Extract the [X, Y] coordinate from the center of the cell holding the provided text.  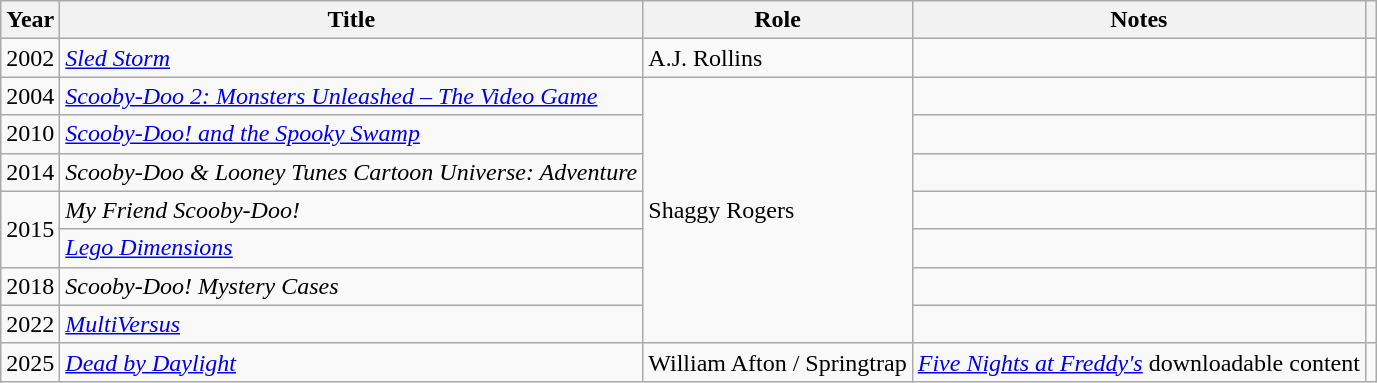
Dead by Daylight [352, 362]
Scooby-Doo 2: Monsters Unleashed – The Video Game [352, 96]
2018 [30, 286]
2022 [30, 324]
Scooby-Doo & Looney Tunes Cartoon Universe: Adventure [352, 172]
2004 [30, 96]
Five Nights at Freddy's downloadable content [1138, 362]
Title [352, 20]
2015 [30, 229]
My Friend Scooby-Doo! [352, 210]
Lego Dimensions [352, 248]
2002 [30, 58]
2014 [30, 172]
MultiVersus [352, 324]
Year [30, 20]
Scooby-Doo! Mystery Cases [352, 286]
2025 [30, 362]
2010 [30, 134]
Scooby-Doo! and the Spooky Swamp [352, 134]
Sled Storm [352, 58]
William Afton / Springtrap [778, 362]
Role [778, 20]
Shaggy Rogers [778, 210]
Notes [1138, 20]
A.J. Rollins [778, 58]
